Search for the cell housing the specified text and yield its (x, y) center coordinate. 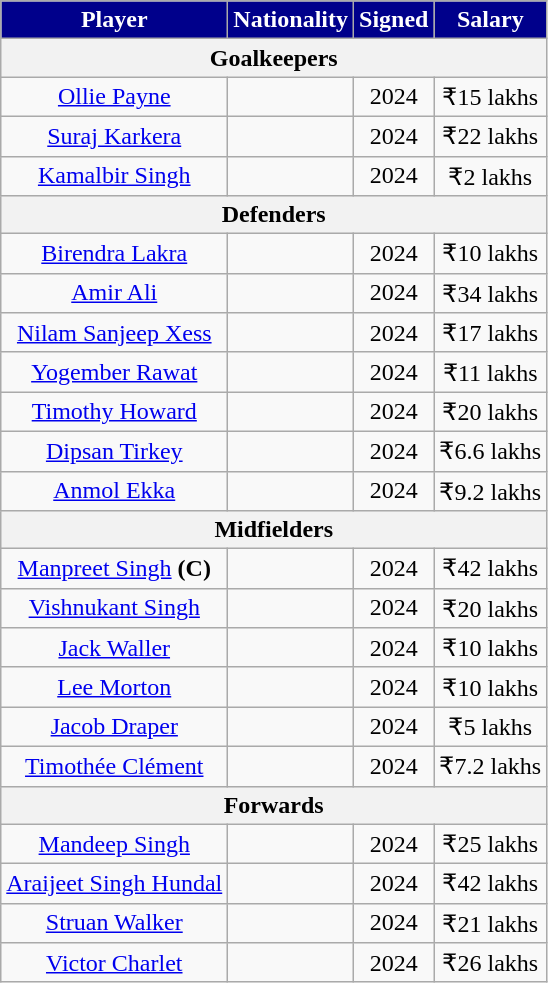
Amir Ali (114, 293)
Suraj Karkera (114, 136)
Vishnukant Singh (114, 608)
₹5 lakhs (490, 727)
₹22 lakhs (490, 136)
₹21 lakhs (490, 923)
Nilam Sanjeep Xess (114, 333)
Player (114, 20)
₹34 lakhs (490, 293)
Jack Waller (114, 648)
Ollie Payne (114, 97)
Forwards (274, 805)
Manpreet Singh (C) (114, 569)
Mandeep Singh (114, 844)
₹17 lakhs (490, 333)
Goalkeepers (274, 58)
Jacob Draper (114, 727)
Timothée Clément (114, 766)
₹7.2 lakhs (490, 766)
₹6.6 lakhs (490, 451)
₹26 lakhs (490, 963)
Defenders (274, 215)
Nationality (291, 20)
Signed (394, 20)
Dipsan Tirkey (114, 451)
Lee Morton (114, 687)
Birendra Lakra (114, 254)
₹15 lakhs (490, 97)
Timothy Howard (114, 412)
₹2 lakhs (490, 176)
Struan Walker (114, 923)
₹25 lakhs (490, 844)
Kamalbir Singh (114, 176)
Anmol Ekka (114, 491)
Salary (490, 20)
Araijeet Singh Hundal (114, 884)
₹11 lakhs (490, 372)
Victor Charlet (114, 963)
Yogember Rawat (114, 372)
Midfielders (274, 530)
₹9.2 lakhs (490, 491)
